Determine the [X, Y] coordinate at the center of the cell enclosing the given text.  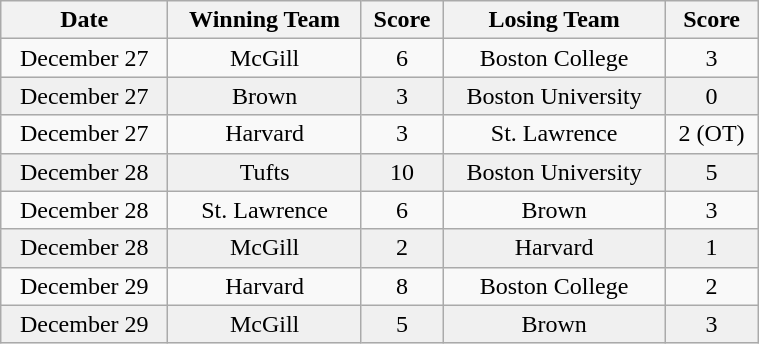
0 [712, 96]
Date [84, 20]
10 [402, 172]
1 [712, 248]
Losing Team [554, 20]
2 (OT) [712, 134]
8 [402, 286]
Winning Team [265, 20]
Tufts [265, 172]
